Return [X, Y] of the center of cell containing provided text 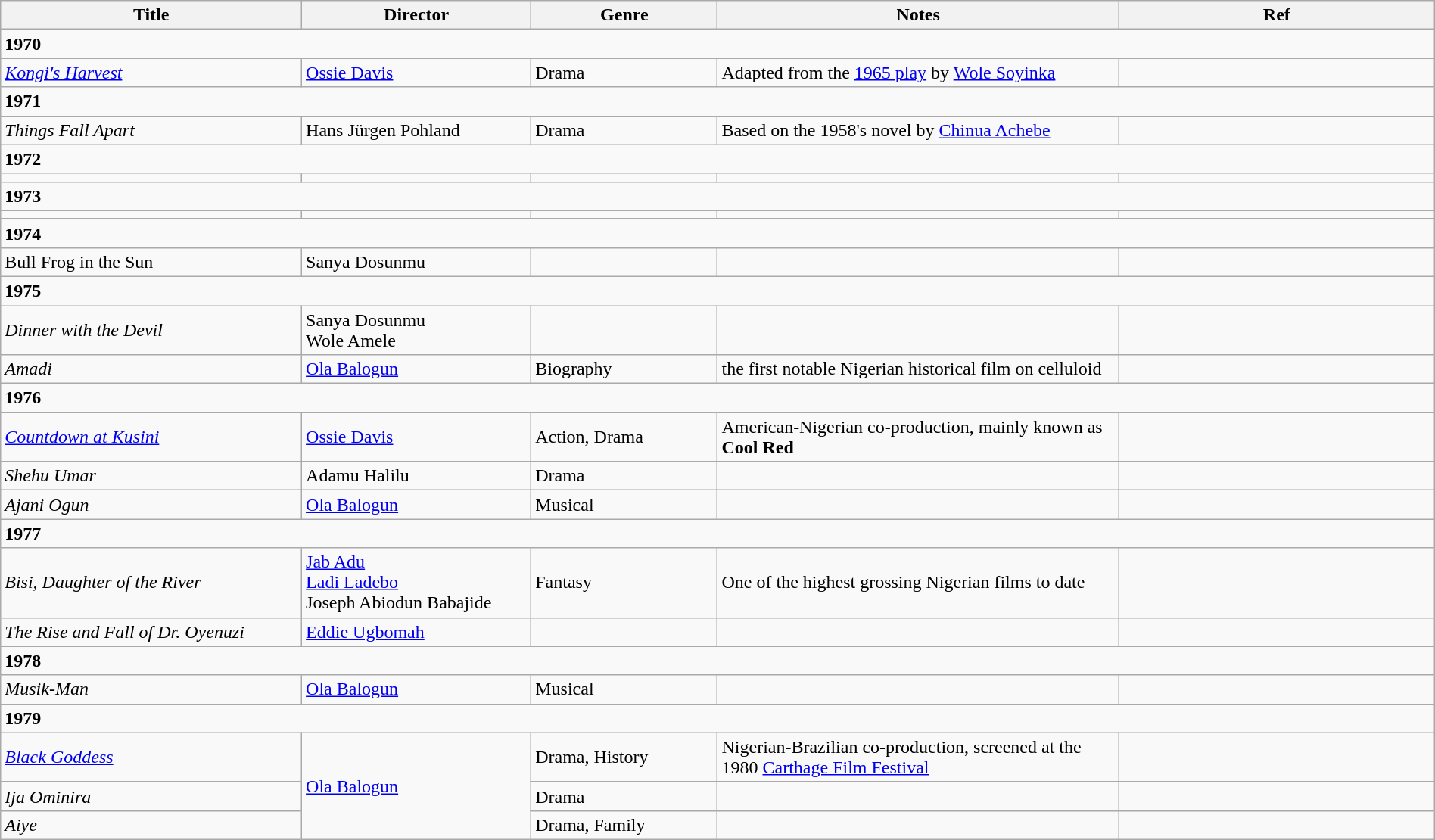
1976 [717, 398]
Hans Jürgen Pohland [416, 130]
Musik-Man [151, 689]
Things Fall Apart [151, 130]
Ajani Ogun [151, 505]
1977 [717, 534]
Drama, History [624, 757]
Drama, Family [624, 825]
Fantasy [624, 583]
Dinner with the Devil [151, 330]
Title [151, 15]
Aiye [151, 825]
Jab AduLadi LadeboJoseph Abiodun Babajide [416, 583]
Based on the 1958's novel by Chinua Achebe [918, 130]
Eddie Ugbomah [416, 632]
1975 [717, 291]
1972 [717, 159]
Amadi [151, 369]
Countdown at Kusini [151, 437]
Sanya Dosunmu [416, 262]
Nigerian-Brazilian co-production, screened at the 1980 Carthage Film Festival [918, 757]
Action, Drama [624, 437]
Black Goddess [151, 757]
1970 [717, 44]
Bisi, Daughter of the River [151, 583]
1979 [717, 718]
Bull Frog in the Sun [151, 262]
Ija Ominira [151, 796]
1974 [717, 233]
the first notable Nigerian historical film on celluloid [918, 369]
Shehu Umar [151, 476]
1973 [717, 196]
One of the highest grossing Nigerian films to date [918, 583]
Ref [1276, 15]
Kongi's Harvest [151, 73]
1978 [717, 661]
American-Nigerian co-production, mainly known as Cool Red [918, 437]
Adapted from the 1965 play by Wole Soyinka [918, 73]
Genre [624, 15]
Biography [624, 369]
Director [416, 15]
1971 [717, 101]
Sanya DosunmuWole Amele [416, 330]
The Rise and Fall of Dr. Oyenuzi [151, 632]
Notes [918, 15]
Adamu Halilu [416, 476]
